Search for the cell housing the specified text and yield its (X, Y) center coordinate. 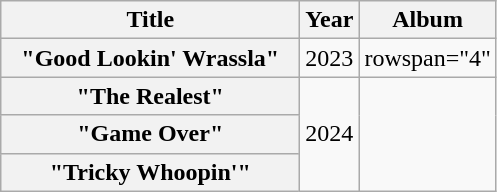
2023 (330, 58)
"Tricky Whoopin'" (150, 172)
"The Realest" (150, 96)
"Good Lookin' Wrassla" (150, 58)
rowspan="4" (428, 58)
Title (150, 20)
2024 (330, 134)
"Game Over" (150, 134)
Year (330, 20)
Album (428, 20)
